Return [X, Y] of the center of cell containing provided text 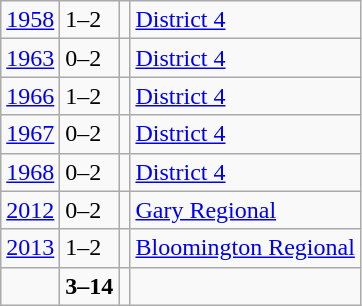
2013 [30, 248]
Gary Regional [245, 210]
3–14 [90, 286]
2012 [30, 210]
1966 [30, 96]
1958 [30, 20]
1968 [30, 172]
1963 [30, 58]
Bloomington Regional [245, 248]
1967 [30, 134]
